Pinpoint the cell where the given text exists, returning its (x, y) midpoint coordinate. 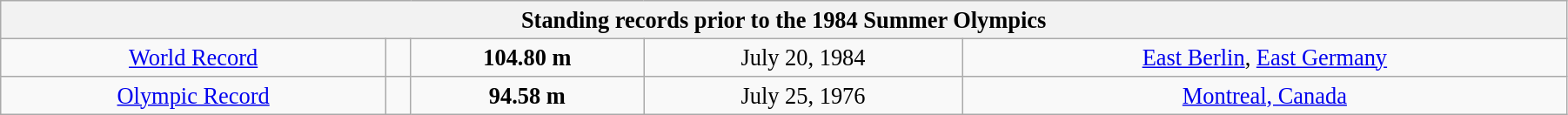
July 20, 1984 (804, 57)
104.80 m (527, 57)
Standing records prior to the 1984 Summer Olympics (784, 19)
Olympic Record (193, 95)
Montreal, Canada (1264, 95)
July 25, 1976 (804, 95)
East Berlin, East Germany (1264, 57)
94.58 m (527, 95)
World Record (193, 57)
